Identify which cell holds the provided text, then report its [x, y] central coordinate. 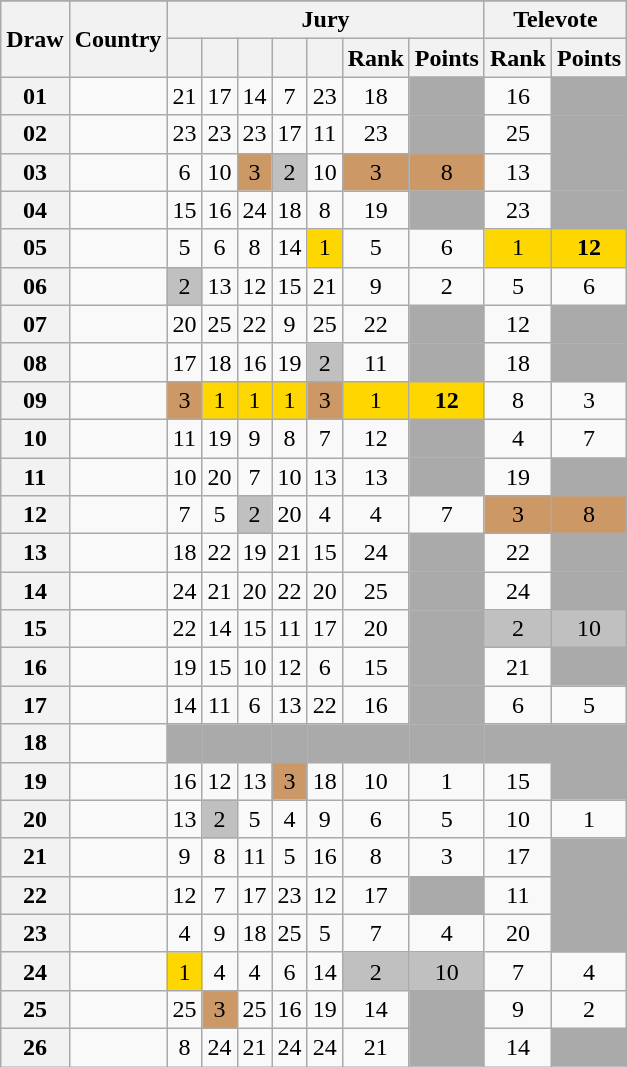
09 [35, 400]
Televote [555, 20]
05 [35, 248]
Jury [326, 20]
03 [35, 172]
26 [35, 1047]
02 [35, 134]
Draw [35, 39]
06 [35, 286]
07 [35, 324]
Country [118, 39]
08 [35, 362]
01 [35, 96]
04 [35, 210]
